Return (x, y) of the center of cell containing provided text 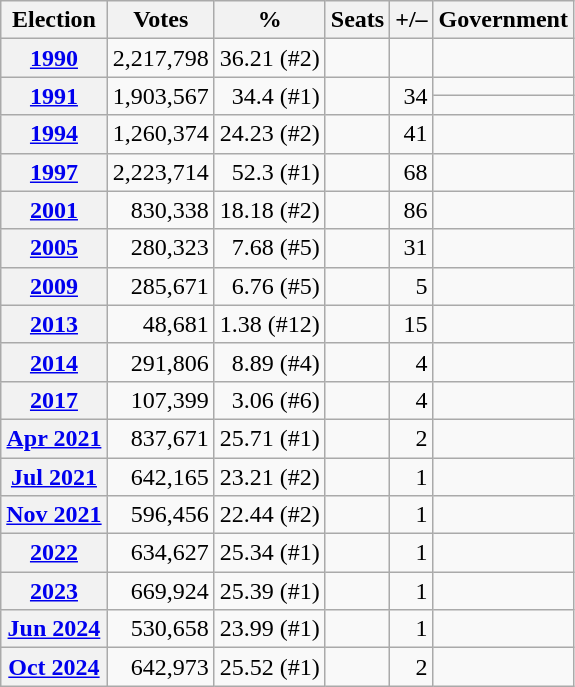
1997 (54, 172)
830,338 (160, 210)
1.38 (#12) (270, 324)
+/– (412, 20)
Votes (160, 20)
2009 (54, 286)
Jul 2021 (54, 477)
25.34 (#1) (270, 553)
2023 (54, 591)
1,903,567 (160, 96)
291,806 (160, 362)
837,671 (160, 438)
2017 (54, 400)
25.52 (#1) (270, 667)
7.68 (#5) (270, 248)
22.44 (#2) (270, 515)
34 (412, 96)
23.21 (#2) (270, 477)
36.21 (#2) (270, 58)
3.06 (#6) (270, 400)
2014 (54, 362)
2013 (54, 324)
2005 (54, 248)
2,217,798 (160, 58)
34.4 (#1) (270, 96)
24.23 (#2) (270, 134)
Seats (357, 20)
15 (412, 324)
Government (503, 20)
52.3 (#1) (270, 172)
Oct 2024 (54, 667)
25.39 (#1) (270, 591)
18.18 (#2) (270, 210)
1,260,374 (160, 134)
530,658 (160, 629)
48,681 (160, 324)
Election (54, 20)
% (270, 20)
8.89 (#4) (270, 362)
642,165 (160, 477)
285,671 (160, 286)
642,973 (160, 667)
669,924 (160, 591)
Jun 2024 (54, 629)
1994 (54, 134)
1990 (54, 58)
2,223,714 (160, 172)
2001 (54, 210)
25.71 (#1) (270, 438)
107,399 (160, 400)
6.76 (#5) (270, 286)
23.99 (#1) (270, 629)
Apr 2021 (54, 438)
1991 (54, 96)
41 (412, 134)
2022 (54, 553)
31 (412, 248)
634,627 (160, 553)
86 (412, 210)
5 (412, 286)
68 (412, 172)
Nov 2021 (54, 515)
596,456 (160, 515)
280,323 (160, 248)
